Locate the cell with the specified text and output its (x, y) center coordinate. 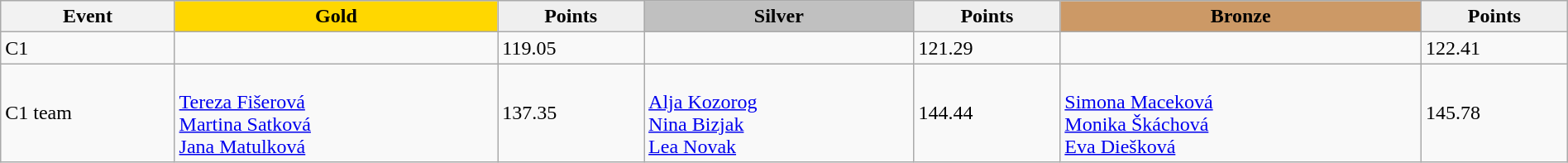
Alja KozorogNina BizjakLea Novak (779, 113)
145.78 (1494, 113)
Tereza FišerováMartina SatkováJana Matulková (336, 113)
Simona MacekováMonika ŠkáchováEva Diešková (1241, 113)
Silver (779, 17)
121.29 (987, 48)
Event (88, 17)
144.44 (987, 113)
C1 (88, 48)
Gold (336, 17)
C1 team (88, 113)
Bronze (1241, 17)
119.05 (571, 48)
137.35 (571, 113)
122.41 (1494, 48)
